Locate the cell with the specified text and output its (x, y) center coordinate. 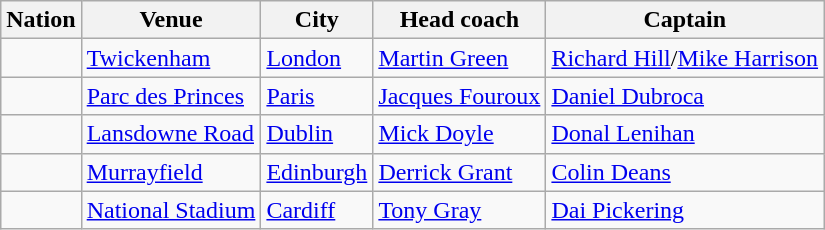
Donal Lenihan (685, 134)
Mick Doyle (460, 134)
Daniel Dubroca (685, 96)
London (317, 58)
Venue (171, 20)
Colin Deans (685, 172)
Murrayfield (171, 172)
Head coach (460, 20)
Parc des Princes (171, 96)
Cardiff (317, 210)
Twickenham (171, 58)
Martin Green (460, 58)
Derrick Grant (460, 172)
Captain (685, 20)
National Stadium (171, 210)
Tony Gray (460, 210)
Jacques Fouroux (460, 96)
Dai Pickering (685, 210)
Edinburgh (317, 172)
Dublin (317, 134)
Lansdowne Road (171, 134)
Richard Hill/Mike Harrison (685, 58)
City (317, 20)
Paris (317, 96)
Nation (41, 20)
